Return [X, Y] of the center of cell containing provided text 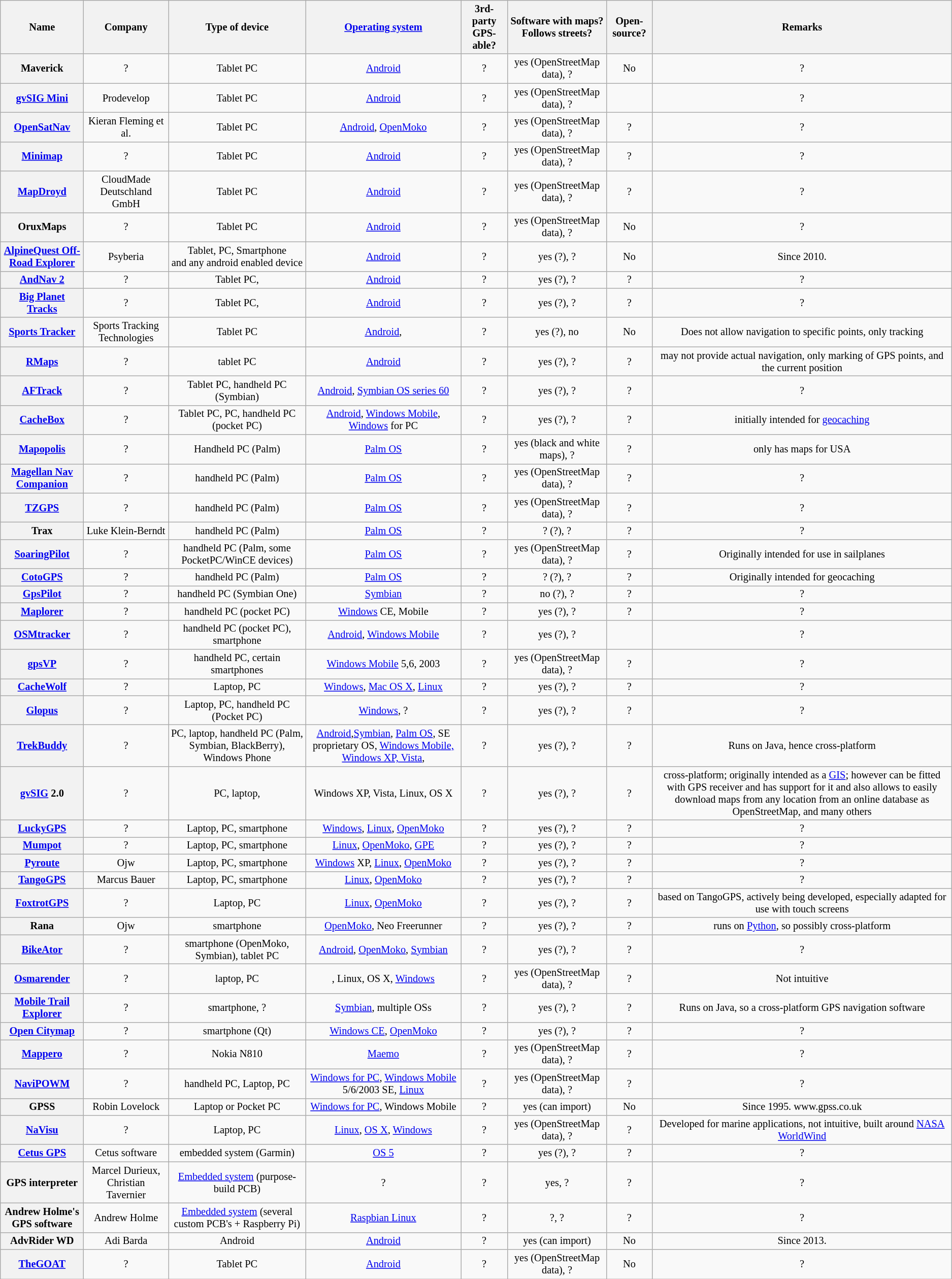
GPSS [42, 1107]
Windows, Linux, OpenMoko [383, 829]
Cetus software [126, 1153]
Osmarender [42, 978]
handheld PC (pocket PC) [238, 611]
Marcus Bauer [126, 880]
Embedded system (several custom PCB's + Raspberry Pi) [238, 1218]
Maplorer [42, 611]
Trax [42, 531]
Luke Klein-Berndt [126, 531]
GpsPilot [42, 594]
TrekBuddy [42, 745]
Android, OpenMoko [383, 127]
Remarks [802, 27]
PC, laptop, handheld PC (Palm, Symbian, BlackBerry), Windows Phone [238, 745]
Andrew Holme's GPS software [42, 1218]
GPS interpreter [42, 1183]
RMaps [42, 362]
smartphone (Qt) [238, 1031]
gvSIG Mini [42, 98]
Windows for PC, Windows Mobile 5/6/2003 SE, Linux [383, 1084]
only has maps for USA [802, 449]
Name [42, 27]
Open-source? [629, 27]
Android, Symbian OS series 60 [383, 390]
Developed for marine applications, not intuitive, built around NASA WorldWind [802, 1130]
Windows, ? [383, 710]
based on TangoGPS, actively being developed, especially adapted for use with touch screens [802, 903]
TZGPS [42, 508]
embedded system (Garmin) [238, 1153]
Symbian, multiple OSs [383, 1008]
Mapopolis [42, 449]
Prodevelop [126, 98]
Android,Symbian, Palm OS, SE proprietary OS, Windows Mobile, Windows XP, Vista, [383, 745]
CacheBox [42, 420]
smartphone, ? [238, 1008]
Runs on Java, so a cross-platform GPS navigation software [802, 1008]
OS 5 [383, 1153]
Type of device [238, 27]
Since 2013. [802, 1241]
LuckyGPS [42, 829]
Originally intended for use in sailplanes [802, 554]
AFTrack [42, 390]
Windows for PC, Windows Mobile [383, 1107]
laptop, PC [238, 978]
initially intended for geocaching [802, 420]
CotoGPS [42, 577]
gpsVP [42, 664]
Android, Windows Mobile, Windows for PC [383, 420]
Windows CE, OpenMoko [383, 1031]
NaVisu [42, 1130]
yes (black and white maps), ? [557, 449]
Embedded system (purpose-build PCB) [238, 1183]
gvSIG 2.0 [42, 793]
Android, [383, 332]
Mobile Trail Explorer [42, 1008]
Does not allow navigation to specific points, only tracking [802, 332]
Minimap [42, 156]
runs on Python, so possibly cross-platform [802, 926]
Since 2010. [802, 256]
SoaringPilot [42, 554]
Pyroute [42, 863]
Robin Lovelock [126, 1107]
Android, Windows Mobile [383, 635]
Not intuitive [802, 978]
TheGOAT [42, 1264]
PC, laptop, [238, 793]
Raspbian Linux [383, 1218]
OruxMaps [42, 227]
Nokia N810 [238, 1054]
Software with maps? Follows streets? [557, 27]
Windows, Mac OS X, Linux [383, 687]
no (?), ? [557, 594]
Windows XP, Linux, OpenMoko [383, 863]
Maverick [42, 69]
Open Citymap [42, 1031]
may not provide actual navigation, only marking of GPS points, and the current position [802, 362]
Laptop, PC, handheld PC (Pocket PC) [238, 710]
3rd-party GPS-able? [484, 27]
Sports Tracking Technologies [126, 332]
AdvRider WD [42, 1241]
AndNav 2 [42, 280]
Windows XP, Vista, Linux, OS X [383, 793]
Magellan Nav Companion [42, 478]
Since 1995. www.gpss.co.uk [802, 1107]
Runs on Java, hence cross-platform [802, 745]
Psyberia [126, 256]
, Linux, OS X, Windows [383, 978]
handheld PC (Palm, some PocketPC/WinCE devices) [238, 554]
OpenSatNav [42, 127]
Big Planet Tracks [42, 303]
AlpineQuest Off-Road Explorer [42, 256]
handheld PC, Laptop, PC [238, 1084]
Company [126, 27]
Kieran Fleming et al. [126, 127]
Linux, OS X, Windows [383, 1130]
handheld PC (Symbian One) [238, 594]
Tablet PC, handheld PC (Symbian) [238, 390]
FoxtrotGPS [42, 903]
Windows CE, Mobile [383, 611]
OpenMoko, Neo Freerunner [383, 926]
CacheWolf [42, 687]
Originally intended for geocaching [802, 577]
Maemo [383, 1054]
smartphone [238, 926]
yes, ? [557, 1183]
Linux, OpenMoko, GPE [383, 845]
BikeAtor [42, 949]
CloudMade Deutschland GmbH [126, 192]
Tablet PC, PC, handheld PC (pocket PC) [238, 420]
tablet PC [238, 362]
OSMtracker [42, 635]
Rana [42, 926]
handheld PC (pocket PC), smartphone [238, 635]
TangoGPS [42, 880]
Cetus GPS [42, 1153]
Handheld PC (Palm) [238, 449]
Laptop or Pocket PC [238, 1107]
?, ? [557, 1218]
Andrew Holme [126, 1218]
Mumpot [42, 845]
Sports Tracker [42, 332]
Adi Barda [126, 1241]
Windows Mobile 5,6, 2003 [383, 664]
Android, OpenMoko, Symbian [383, 949]
yes (?), no [557, 332]
Mappero [42, 1054]
Symbian [383, 594]
NaviPOWM [42, 1084]
MapDroyd [42, 192]
Operating system [383, 27]
handheld PC, certain smartphones [238, 664]
Tablet, PC, Smartphoneand any android enabled device [238, 256]
Glopus [42, 710]
smartphone (OpenMoko, Symbian), tablet PC [238, 949]
Marcel Durieux, Christian Tavernier [126, 1183]
